Search for the cell housing the specified text and yield its [x, y] center coordinate. 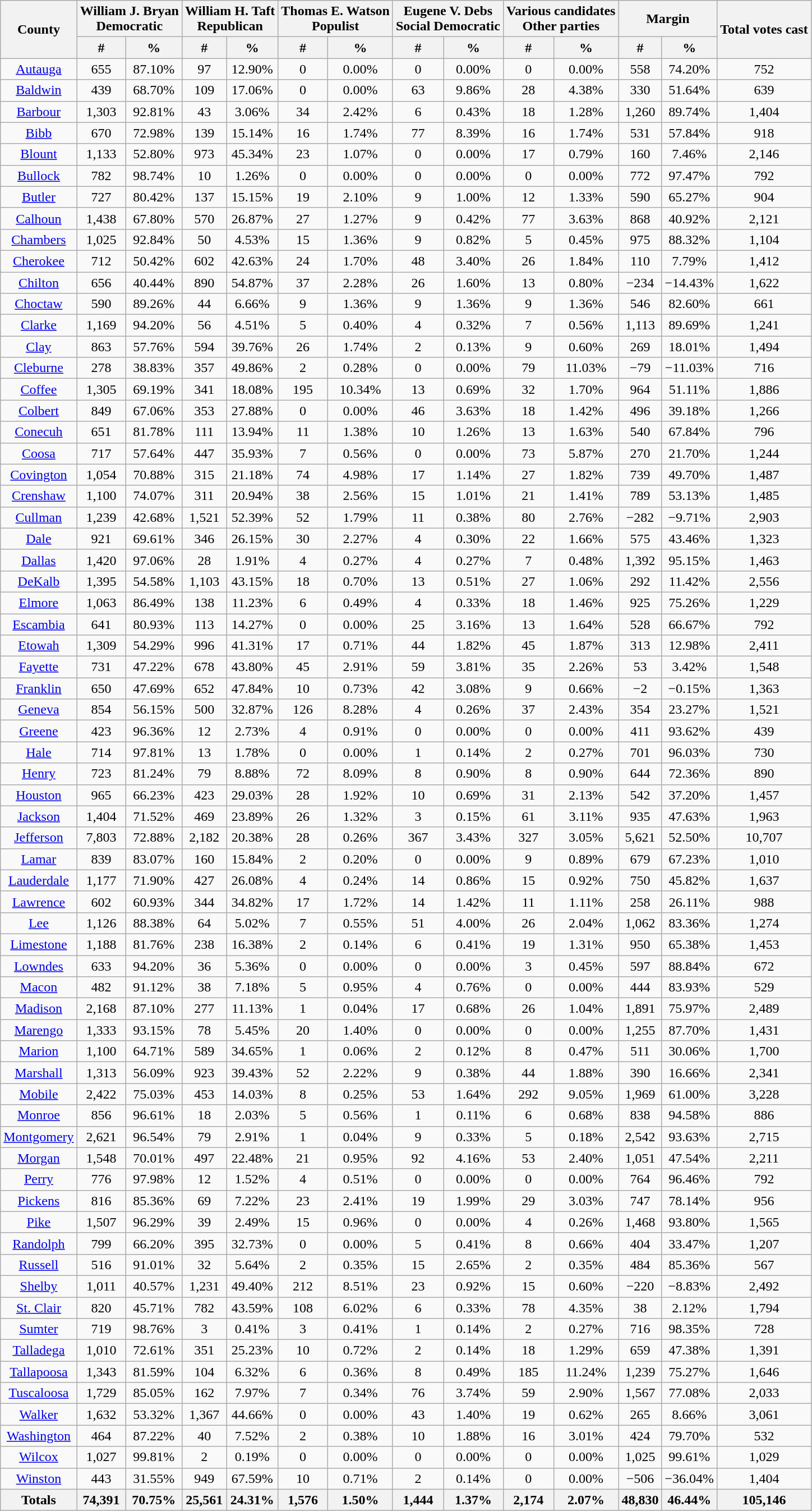
7.79% [690, 261]
105,146 [764, 1500]
1,323 [764, 539]
752 [764, 69]
21.18% [252, 475]
351 [204, 1351]
11.42% [690, 581]
73 [528, 453]
72.61% [154, 1351]
639 [764, 90]
269 [640, 347]
7,803 [101, 838]
−220 [640, 1286]
3,061 [764, 1414]
679 [640, 859]
137 [204, 197]
1,260 [640, 112]
650 [101, 688]
75.97% [690, 1009]
17.06% [252, 90]
528 [640, 624]
3.05% [586, 838]
18.01% [690, 347]
1,333 [101, 1030]
278 [101, 368]
390 [640, 1073]
1,313 [101, 1073]
126 [303, 710]
7.46% [690, 154]
1.41% [586, 496]
1,367 [204, 1414]
1,453 [764, 944]
1.11% [586, 902]
Hale [39, 752]
856 [101, 1115]
61 [528, 816]
Lee [39, 923]
Eugene V. DebsSocial Democratic [447, 19]
Winston [39, 1478]
70.01% [154, 1158]
443 [101, 1478]
87.70% [690, 1030]
0.24% [360, 880]
96.29% [154, 1222]
3.43% [473, 838]
83.93% [690, 988]
975 [640, 240]
32.87% [252, 710]
2,492 [764, 1286]
4.35% [586, 1308]
346 [204, 539]
30.06% [690, 1051]
661 [764, 304]
341 [204, 389]
633 [101, 966]
6.02% [360, 1308]
Marion [39, 1051]
11.13% [252, 1009]
42.68% [154, 517]
730 [764, 752]
24 [303, 261]
1.07% [360, 154]
50 [204, 240]
0.13% [473, 347]
48,830 [640, 1500]
8.66% [690, 1414]
78.14% [690, 1201]
1.50% [360, 1500]
0.62% [586, 1414]
49.40% [252, 1286]
48 [418, 261]
93.15% [154, 1030]
Geneva [39, 710]
−234 [640, 282]
195 [303, 389]
497 [204, 1158]
2,903 [764, 517]
1,963 [764, 816]
447 [204, 453]
918 [764, 133]
1,229 [764, 603]
113 [204, 624]
Marengo [39, 1030]
542 [640, 795]
2.73% [252, 731]
0.19% [252, 1457]
96.61% [154, 1115]
22.48% [252, 1158]
0.48% [586, 560]
Morgan [39, 1158]
52.50% [690, 838]
12.90% [252, 69]
66.23% [154, 795]
39.18% [690, 411]
1.38% [360, 432]
Montgomery [39, 1137]
46.44% [690, 1500]
1.27% [360, 218]
1,438 [101, 218]
74.20% [690, 69]
Houston [39, 795]
98.35% [690, 1329]
950 [640, 944]
93.62% [690, 731]
367 [418, 838]
0.34% [360, 1393]
2,556 [764, 581]
Cullman [39, 517]
0.80% [586, 282]
64 [204, 923]
464 [101, 1436]
849 [101, 411]
40.44% [154, 282]
69.19% [154, 389]
1,266 [764, 411]
3.16% [473, 624]
29.03% [252, 795]
Etowah [39, 646]
39.43% [252, 1073]
75.26% [690, 603]
0.76% [473, 988]
3.11% [586, 816]
424 [640, 1436]
96.46% [690, 1179]
26.87% [252, 218]
747 [640, 1201]
15.14% [252, 133]
772 [640, 176]
37.20% [690, 795]
1.66% [586, 539]
2,411 [764, 646]
411 [640, 731]
2.65% [473, 1265]
87.22% [154, 1436]
1,305 [101, 389]
9.86% [473, 90]
43.80% [252, 667]
540 [640, 432]
23.27% [690, 710]
89.74% [690, 112]
Margin [668, 19]
Lamar [39, 859]
353 [204, 411]
1,303 [101, 112]
99.61% [690, 1457]
79.70% [690, 1436]
1.32% [360, 816]
−282 [640, 517]
52.80% [154, 154]
−0.15% [690, 688]
0.18% [586, 1137]
81.78% [154, 432]
56.15% [154, 710]
3.40% [473, 261]
40.57% [154, 1286]
1,468 [640, 1222]
0.30% [473, 539]
484 [640, 1265]
25,561 [204, 1500]
0.28% [360, 368]
56.09% [154, 1073]
54.58% [154, 581]
68.70% [154, 90]
98.74% [154, 176]
2.12% [690, 1308]
868 [640, 218]
25 [418, 624]
2.41% [360, 1201]
2.43% [586, 710]
54.87% [252, 282]
66.20% [154, 1243]
51.11% [690, 389]
Tuscaloosa [39, 1393]
776 [101, 1179]
Cleburne [39, 368]
23.89% [252, 816]
Marshall [39, 1073]
11.03% [586, 368]
1.72% [360, 902]
75.03% [154, 1094]
−11.03% [690, 368]
2.56% [360, 496]
427 [204, 880]
395 [204, 1243]
2,033 [764, 1393]
2.03% [252, 1115]
15.84% [252, 859]
2,182 [204, 838]
Calhoun [39, 218]
Jefferson [39, 838]
2,422 [101, 1094]
57.84% [690, 133]
Elmore [39, 603]
7.52% [252, 1436]
47.22% [154, 667]
88.32% [690, 240]
26.08% [252, 880]
731 [101, 667]
60.93% [154, 902]
589 [204, 1051]
69 [204, 1201]
Escambia [39, 624]
516 [101, 1265]
1.79% [360, 517]
33.47% [690, 1243]
47.38% [690, 1351]
5,621 [640, 838]
49.86% [252, 368]
Macon [39, 988]
4.38% [586, 90]
1,794 [764, 1308]
Colbert [39, 411]
1,886 [764, 389]
Clarke [39, 325]
0.79% [586, 154]
723 [101, 774]
11.23% [252, 603]
Shelby [39, 1286]
558 [640, 69]
1,485 [764, 496]
83.36% [690, 923]
1,463 [764, 560]
799 [101, 1243]
Pike [39, 1222]
594 [204, 347]
7.18% [252, 988]
51 [418, 923]
0.36% [360, 1372]
796 [764, 432]
4.16% [473, 1158]
1,700 [764, 1051]
816 [101, 1201]
72.98% [154, 133]
Choctaw [39, 304]
67.59% [252, 1478]
313 [640, 646]
0.55% [360, 923]
1,412 [764, 261]
Barbour [39, 112]
670 [101, 133]
83.07% [154, 859]
727 [101, 197]
570 [204, 218]
Chilton [39, 282]
98.76% [154, 1329]
1.28% [586, 112]
39 [204, 1222]
935 [640, 816]
973 [204, 154]
820 [101, 1308]
863 [101, 347]
5.36% [252, 966]
1,054 [101, 475]
Wilcox [39, 1457]
70.88% [154, 475]
−36.04% [690, 1478]
5.64% [252, 1265]
97 [204, 69]
97.81% [154, 752]
St. Clair [39, 1308]
Sumter [39, 1329]
575 [640, 539]
Lawrence [39, 902]
4.98% [360, 475]
1.14% [473, 475]
44.66% [252, 1414]
24.31% [252, 1500]
34.65% [252, 1051]
Fayette [39, 667]
45.34% [252, 154]
988 [764, 902]
Limestone [39, 944]
1,363 [764, 688]
3.42% [690, 667]
2,341 [764, 1073]
1,244 [764, 453]
678 [204, 667]
94.58% [690, 1115]
1.87% [586, 646]
14.27% [252, 624]
2,489 [764, 1009]
2,715 [764, 1137]
6.66% [252, 304]
1.92% [360, 795]
469 [204, 816]
1.63% [586, 432]
86.49% [154, 603]
1,309 [101, 646]
0.25% [360, 1094]
Autauga [39, 69]
Butler [39, 197]
138 [204, 603]
16.66% [690, 1073]
511 [640, 1051]
659 [640, 1351]
1,027 [101, 1457]
8.09% [360, 774]
714 [101, 752]
728 [764, 1329]
1,188 [101, 944]
−8.83% [690, 1286]
54.29% [154, 646]
−2 [640, 688]
1,622 [764, 282]
Lowndes [39, 966]
71.52% [154, 816]
57.76% [154, 347]
3.01% [586, 1436]
886 [764, 1115]
Clay [39, 347]
453 [204, 1094]
31 [528, 795]
2.27% [360, 539]
139 [204, 133]
Monroe [39, 1115]
Various candidatesOther parties [561, 19]
500 [204, 710]
Randolph [39, 1243]
750 [640, 880]
80 [528, 517]
47.84% [252, 688]
2.28% [360, 282]
0.73% [360, 688]
1,241 [764, 325]
3.08% [473, 688]
Bibb [39, 133]
63 [418, 90]
Coffee [39, 389]
96.03% [690, 752]
97.98% [154, 1179]
74,391 [101, 1500]
Henry [39, 774]
DeKalb [39, 581]
72 [303, 774]
789 [640, 496]
2,621 [101, 1137]
1,029 [764, 1457]
1,420 [101, 560]
1,133 [101, 154]
County [39, 29]
69.61% [154, 539]
3.03% [586, 1201]
88.84% [690, 966]
26.11% [690, 902]
91.12% [154, 988]
0.70% [360, 581]
Tallapoosa [39, 1372]
212 [303, 1286]
Dallas [39, 560]
Walker [39, 1414]
1,576 [303, 1500]
80.93% [154, 624]
444 [640, 988]
2.13% [586, 795]
Total votes cast [764, 29]
30 [303, 539]
265 [640, 1414]
89.26% [154, 304]
3.06% [252, 112]
1,051 [640, 1158]
65.27% [690, 197]
162 [204, 1393]
Chambers [39, 240]
1,487 [764, 475]
−14.43% [690, 282]
Dale [39, 539]
110 [640, 261]
1.52% [252, 1179]
1,113 [640, 325]
0.15% [473, 816]
72.36% [690, 774]
74 [303, 475]
93.63% [690, 1137]
34.82% [252, 902]
315 [204, 475]
−79 [640, 368]
1,891 [640, 1009]
64.71% [154, 1051]
1.46% [586, 603]
97.06% [154, 560]
92.84% [154, 240]
1,969 [640, 1094]
11.24% [586, 1372]
−506 [640, 1478]
92.81% [154, 112]
1.06% [586, 581]
0.42% [473, 218]
925 [640, 603]
1,567 [640, 1393]
0.06% [360, 1051]
35 [528, 667]
496 [640, 411]
42 [418, 688]
Blount [39, 154]
904 [764, 197]
996 [204, 646]
482 [101, 988]
45.71% [154, 1308]
96.36% [154, 731]
0.82% [473, 240]
32.73% [252, 1243]
Lauderdale [39, 880]
34 [303, 112]
717 [101, 453]
8.51% [360, 1286]
4.53% [252, 240]
8.28% [360, 710]
51.64% [690, 90]
16.38% [252, 944]
21.70% [690, 453]
7.97% [252, 1393]
5.02% [252, 923]
344 [204, 902]
546 [640, 304]
Mobile [39, 1094]
Totals [39, 1500]
42.63% [252, 261]
1,637 [764, 880]
739 [640, 475]
238 [204, 944]
1,565 [764, 1222]
65.38% [690, 944]
49.70% [690, 475]
2,146 [764, 154]
3,228 [764, 1094]
Perry [39, 1179]
82.60% [690, 304]
712 [101, 261]
1,507 [101, 1222]
311 [204, 496]
923 [204, 1073]
29 [528, 1201]
43.59% [252, 1308]
1.60% [473, 282]
1,169 [101, 325]
2,542 [640, 1137]
56 [204, 325]
77.08% [690, 1393]
47.63% [690, 816]
354 [640, 710]
31.55% [154, 1478]
6.32% [252, 1372]
0.47% [586, 1051]
277 [204, 1009]
67.80% [154, 218]
45.82% [690, 880]
719 [101, 1329]
40.92% [690, 218]
71.90% [154, 880]
26.15% [252, 539]
2.22% [360, 1073]
38.83% [154, 368]
85.05% [154, 1393]
72.88% [154, 838]
70.75% [154, 1500]
1,444 [418, 1500]
1.91% [252, 560]
81.76% [154, 944]
47.54% [690, 1158]
43.15% [252, 581]
Conecuh [39, 432]
96.54% [154, 1137]
Baldwin [39, 90]
15.15% [252, 197]
Crenshaw [39, 496]
1,457 [764, 795]
652 [204, 688]
1,255 [640, 1030]
2,121 [764, 218]
76 [418, 1393]
1,207 [764, 1243]
1.84% [586, 261]
0.12% [473, 1051]
1,231 [204, 1286]
529 [764, 988]
75.27% [690, 1372]
67.84% [690, 432]
108 [303, 1308]
1,729 [101, 1393]
Coosa [39, 453]
531 [640, 133]
1.31% [586, 944]
20 [303, 1030]
92 [418, 1158]
1,103 [204, 581]
1,431 [764, 1030]
330 [640, 90]
27.88% [252, 411]
22 [528, 539]
1,104 [764, 240]
81.24% [154, 774]
20.94% [252, 496]
39.76% [252, 347]
2.04% [586, 923]
41.31% [252, 646]
2.26% [586, 667]
40 [204, 1436]
5.45% [252, 1030]
14.03% [252, 1094]
10,707 [764, 838]
Washington [39, 1436]
8.88% [252, 774]
1.99% [473, 1201]
18.08% [252, 389]
1,391 [764, 1351]
2,211 [764, 1158]
50.42% [154, 261]
0.86% [473, 880]
William H. TaftRepublican [230, 19]
2.49% [252, 1222]
0.91% [360, 731]
258 [640, 902]
3.81% [473, 667]
43.46% [690, 539]
4.51% [252, 325]
93.80% [690, 1222]
0.32% [473, 325]
80.42% [154, 197]
839 [101, 859]
67.23% [690, 859]
1.37% [473, 1500]
4.00% [473, 923]
1,062 [640, 923]
956 [764, 1201]
81.59% [154, 1372]
52.39% [252, 517]
Greene [39, 731]
−9.71% [690, 517]
109 [204, 90]
1,646 [764, 1372]
0.40% [360, 325]
2.76% [586, 517]
1.00% [473, 197]
99.81% [154, 1457]
1,392 [640, 560]
854 [101, 710]
Jackson [39, 816]
47.69% [154, 688]
8.39% [473, 133]
William J. BryanDemocratic [129, 19]
1.33% [586, 197]
1,494 [764, 347]
965 [101, 795]
46 [418, 411]
12.98% [690, 646]
1,395 [101, 581]
89.69% [690, 325]
97.47% [690, 176]
66.67% [690, 624]
111 [204, 432]
0.20% [360, 859]
597 [640, 966]
Cherokee [39, 261]
Madison [39, 1009]
35.93% [252, 453]
2.07% [586, 1500]
651 [101, 432]
1,343 [101, 1372]
Franklin [39, 688]
57.64% [154, 453]
0.11% [473, 1115]
644 [640, 774]
185 [528, 1372]
656 [101, 282]
672 [764, 966]
7.22% [252, 1201]
655 [101, 69]
701 [640, 752]
2.10% [360, 197]
Russell [39, 1265]
53.13% [690, 496]
53.32% [154, 1414]
104 [204, 1372]
61.00% [690, 1094]
964 [640, 389]
0.96% [360, 1222]
2.90% [586, 1393]
2,174 [528, 1500]
20.38% [252, 838]
67.06% [154, 411]
357 [204, 368]
270 [640, 453]
Bullock [39, 176]
74.07% [154, 496]
838 [640, 1115]
567 [764, 1265]
921 [101, 539]
Talladega [39, 1351]
9.05% [586, 1094]
5.87% [586, 453]
1,274 [764, 923]
1,063 [101, 603]
3.74% [473, 1393]
764 [640, 1179]
36 [204, 966]
25.23% [252, 1351]
0.43% [473, 112]
532 [764, 1436]
13.94% [252, 432]
95.15% [690, 560]
641 [101, 624]
1.78% [252, 752]
1,011 [101, 1286]
91.01% [154, 1265]
2.42% [360, 112]
404 [640, 1243]
327 [528, 838]
1,632 [101, 1414]
1.29% [586, 1351]
1,126 [101, 923]
0.89% [586, 859]
88.38% [154, 923]
1,177 [101, 880]
Thomas E. WatsonPopulist [335, 19]
0.72% [360, 1351]
2.40% [586, 1158]
2,168 [101, 1009]
10.34% [360, 389]
1.04% [586, 1009]
Covington [39, 475]
1.01% [473, 496]
949 [204, 1478]
Pickens [39, 1201]
